Detect which cell encompasses the target text, then output its [X, Y] center coordinate. 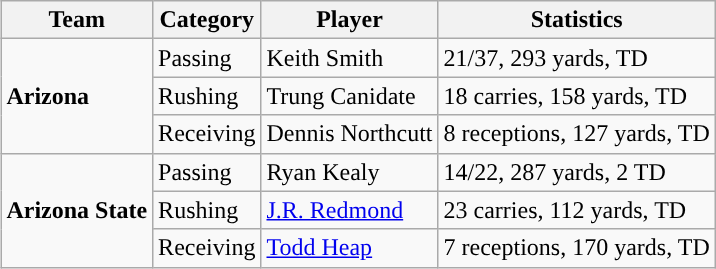
Statistics [576, 20]
Dennis Northcutt [350, 134]
7 receptions, 170 yards, TD [576, 248]
Team [77, 20]
21/37, 293 yards, TD [576, 58]
J.R. Redmond [350, 210]
18 carries, 158 yards, TD [576, 96]
Arizona State [77, 210]
Arizona [77, 96]
23 carries, 112 yards, TD [576, 210]
Player [350, 20]
Category [207, 20]
Ryan Kealy [350, 172]
14/22, 287 yards, 2 TD [576, 172]
Todd Heap [350, 248]
Trung Canidate [350, 96]
8 receptions, 127 yards, TD [576, 134]
Keith Smith [350, 58]
